Search for the cell housing the specified text and yield its [X, Y] center coordinate. 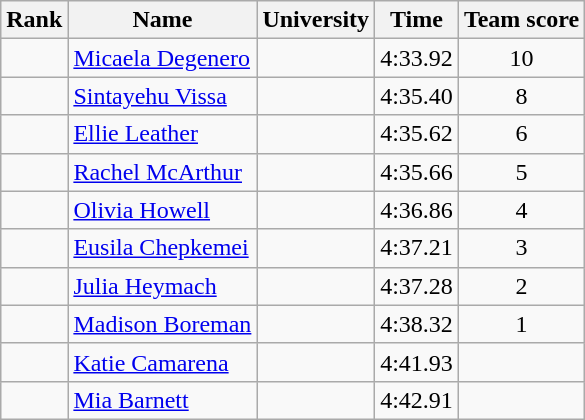
Eusila Chepkemei [162, 248]
2 [521, 286]
4:37.21 [417, 248]
Katie Camarena [162, 362]
Name [162, 20]
Rachel McArthur [162, 172]
University [316, 20]
Mia Barnett [162, 400]
8 [521, 96]
6 [521, 134]
Ellie Leather [162, 134]
Julia Heymach [162, 286]
10 [521, 58]
Olivia Howell [162, 210]
Time [417, 20]
4:37.28 [417, 286]
5 [521, 172]
4:35.40 [417, 96]
4:41.93 [417, 362]
4:42.91 [417, 400]
Micaela Degenero [162, 58]
4:36.86 [417, 210]
Sintayehu Vissa [162, 96]
4:38.32 [417, 324]
Team score [521, 20]
Madison Boreman [162, 324]
Rank [34, 20]
4:33.92 [417, 58]
3 [521, 248]
4 [521, 210]
4:35.62 [417, 134]
4:35.66 [417, 172]
1 [521, 324]
